Output the (x, y) coordinate of the center of the cell containing the given text.  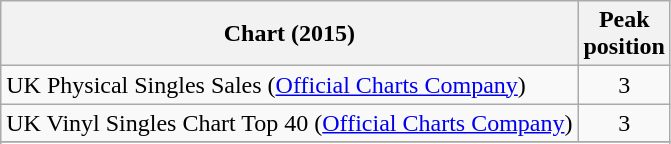
UK Physical Singles Sales (Official Charts Company) (290, 85)
UK Vinyl Singles Chart Top 40 (Official Charts Company) (290, 123)
Chart (2015) (290, 34)
Peakposition (624, 34)
